Detect which cell encompasses the target text, then output its (x, y) center coordinate. 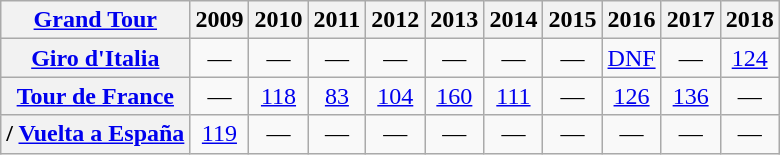
Grand Tour (96, 20)
2012 (396, 20)
119 (220, 134)
2013 (454, 20)
136 (690, 96)
2014 (514, 20)
111 (514, 96)
2018 (750, 20)
DNF (632, 58)
2016 (632, 20)
/ Vuelta a España (96, 134)
2011 (337, 20)
118 (278, 96)
Giro d'Italia (96, 58)
Tour de France (96, 96)
2009 (220, 20)
160 (454, 96)
124 (750, 58)
126 (632, 96)
2017 (690, 20)
2015 (572, 20)
83 (337, 96)
104 (396, 96)
2010 (278, 20)
